Output the [x, y] coordinate of the center of the cell containing the given text.  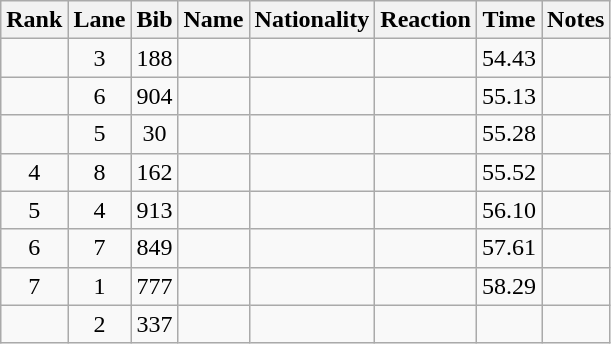
Nationality [312, 20]
56.10 [510, 210]
777 [154, 286]
57.61 [510, 248]
30 [154, 134]
849 [154, 248]
55.52 [510, 172]
55.13 [510, 96]
Time [510, 20]
2 [100, 324]
Lane [100, 20]
Notes [576, 20]
8 [100, 172]
162 [154, 172]
913 [154, 210]
Bib [154, 20]
Reaction [426, 20]
904 [154, 96]
337 [154, 324]
55.28 [510, 134]
1 [100, 286]
Name [214, 20]
Rank [34, 20]
3 [100, 58]
54.43 [510, 58]
188 [154, 58]
58.29 [510, 286]
